Scan for the cell matching the given text and deliver its (X, Y) coordinate at center. 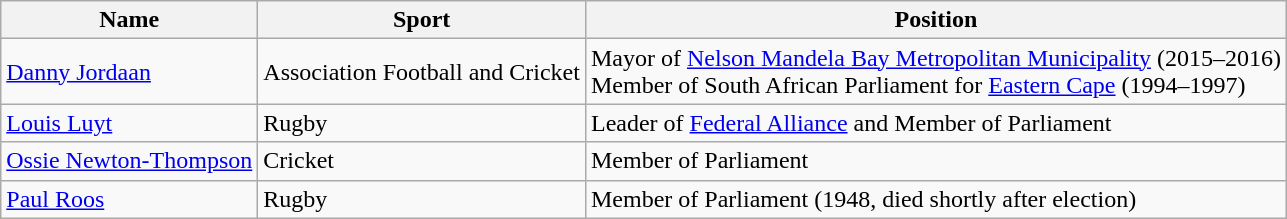
Name (130, 20)
Louis Luyt (130, 123)
Ossie Newton-Thompson (130, 161)
Paul Roos (130, 199)
Member of Parliament (936, 161)
Leader of Federal Alliance and Member of Parliament (936, 123)
Association Football and Cricket (422, 72)
Member of Parliament (1948, died shortly after election) (936, 199)
Cricket (422, 161)
Position (936, 20)
Sport (422, 20)
Danny Jordaan (130, 72)
Mayor of Nelson Mandela Bay Metropolitan Municipality (2015–2016)Member of South African Parliament for Eastern Cape (1994–1997) (936, 72)
